Output the (x, y) coordinate of the center of the cell containing the given text.  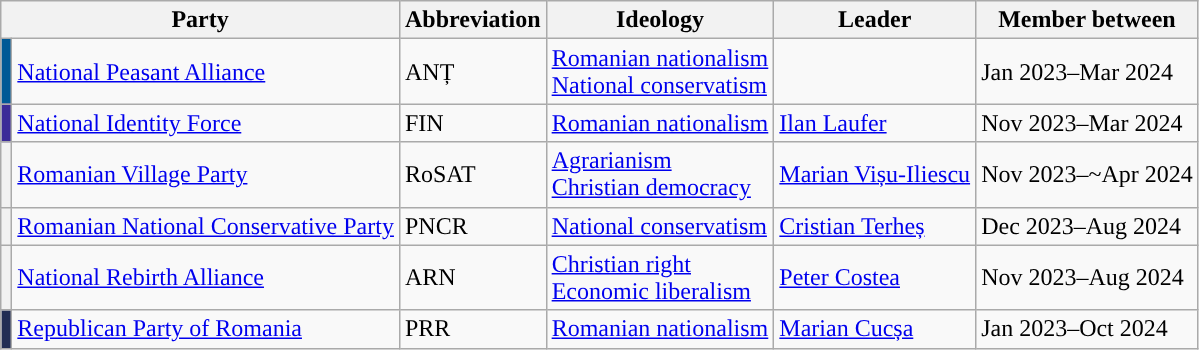
Romanian nationalismNational conservatism (660, 72)
Romanian National Conservative Party (206, 226)
Republican Party of Romania (206, 329)
Jan 2023–Oct 2024 (1088, 329)
Dec 2023–Aug 2024 (1088, 226)
Romanian Village Party (206, 174)
RoSAT (472, 174)
National Peasant Alliance (206, 72)
ARN (472, 278)
Jan 2023–Mar 2024 (1088, 72)
National Rebirth Alliance (206, 278)
Member between (1088, 20)
ANȚ (472, 72)
Marian Cucșa (875, 329)
Ilan Laufer (875, 123)
National conservatism (660, 226)
Nov 2023–~Apr 2024 (1088, 174)
Peter Costea (875, 278)
Ideology (660, 20)
National Identity Force (206, 123)
PRR (472, 329)
Marian Vișu-Iliescu (875, 174)
Nov 2023–Aug 2024 (1088, 278)
Abbreviation (472, 20)
FIN (472, 123)
Nov 2023–Mar 2024 (1088, 123)
Leader (875, 20)
PNCR (472, 226)
Cristian Terheș (875, 226)
Christian rightEconomic liberalism (660, 278)
Party (200, 20)
AgrarianismChristian democracy (660, 174)
